Scan for the cell matching the given text and deliver its [x, y] coordinate at center. 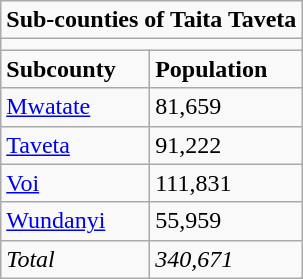
91,222 [226, 145]
111,831 [226, 183]
Total [76, 259]
81,659 [226, 107]
340,671 [226, 259]
Taveta [76, 145]
Subcounty [76, 69]
Sub-counties of Taita Taveta [152, 20]
Voi [76, 183]
55,959 [226, 221]
Mwatate [76, 107]
Population [226, 69]
Wundanyi [76, 221]
